From the cell containing the given text, extract its center point as (x, y) coordinate. 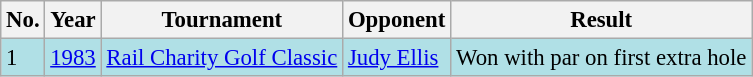
1983 (73, 58)
No. (23, 20)
Won with par on first extra hole (602, 58)
Tournament (222, 20)
1 (23, 58)
Result (602, 20)
Year (73, 20)
Rail Charity Golf Classic (222, 58)
Judy Ellis (397, 58)
Opponent (397, 20)
